Return (X, Y) of the center of cell containing provided text 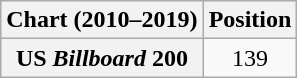
US Billboard 200 (102, 58)
Position (250, 20)
139 (250, 58)
Chart (2010–2019) (102, 20)
